Return the [X, Y] coordinate for the center point of the cell that contains the specified text.  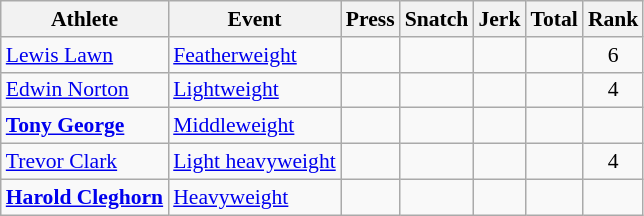
Tony George [84, 126]
Featherweight [254, 55]
Harold Cleghorn [84, 197]
6 [614, 55]
Press [370, 19]
Jerk [499, 19]
Heavyweight [254, 197]
Edwin Norton [84, 90]
Light heavyweight [254, 162]
Lightweight [254, 90]
Snatch [437, 19]
Lewis Lawn [84, 55]
Trevor Clark [84, 162]
Rank [614, 19]
Athlete [84, 19]
Total [554, 19]
Middleweight [254, 126]
Event [254, 19]
